Detect which cell encompasses the target text, then output its [x, y] center coordinate. 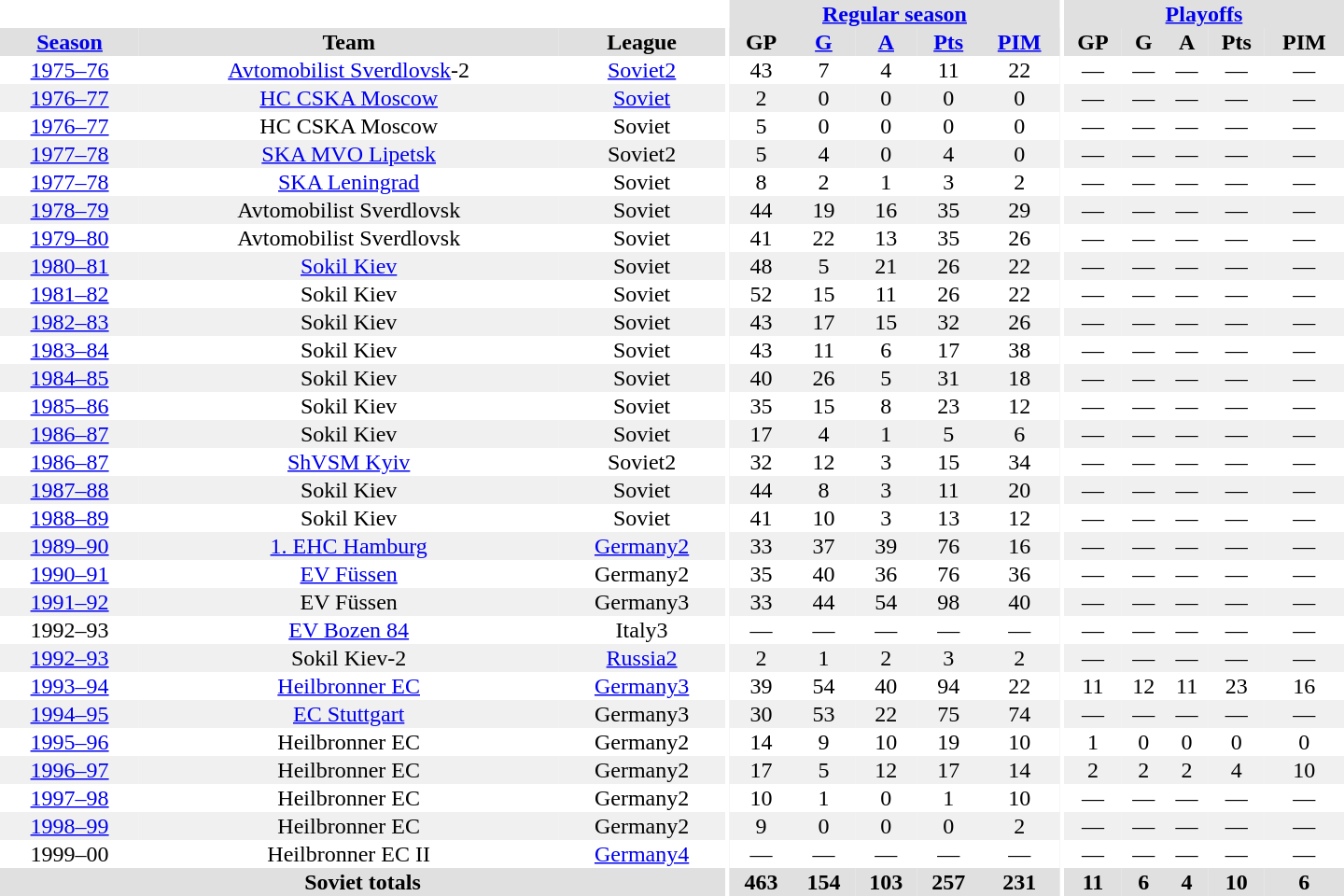
75 [948, 714]
Team [349, 42]
103 [887, 882]
Regular season [894, 14]
1979–80 [69, 238]
52 [762, 294]
1975–76 [69, 70]
Germany4 [642, 854]
1978–79 [69, 210]
Russia2 [642, 658]
21 [887, 266]
74 [1019, 714]
Sokil Kiev-2 [349, 658]
Season [69, 42]
ShVSM Kyiv [349, 462]
1983–84 [69, 350]
EC Stuttgart [349, 714]
1997–98 [69, 798]
1988–89 [69, 518]
18 [1019, 378]
94 [948, 686]
29 [1019, 210]
1981–82 [69, 294]
1996–97 [69, 770]
257 [948, 882]
EV Bozen 84 [349, 630]
1998–99 [69, 826]
1994–95 [69, 714]
1987–88 [69, 490]
1993–94 [69, 686]
Avtomobilist Sverdlovsk-2 [349, 70]
League [642, 42]
38 [1019, 350]
1989–90 [69, 546]
SKA Leningrad [349, 182]
53 [823, 714]
231 [1019, 882]
1985–86 [69, 406]
1999–00 [69, 854]
1. EHC Hamburg [349, 546]
7 [823, 70]
31 [948, 378]
Soviet totals [362, 882]
1982–83 [69, 322]
98 [948, 602]
1984–85 [69, 378]
463 [762, 882]
Playoffs [1204, 14]
20 [1019, 490]
Heilbronner EC II [349, 854]
30 [762, 714]
1980–81 [69, 266]
Italy3 [642, 630]
1990–91 [69, 574]
48 [762, 266]
34 [1019, 462]
SKA MVO Lipetsk [349, 154]
1995–96 [69, 742]
37 [823, 546]
1991–92 [69, 602]
154 [823, 882]
